Identify which cell holds the provided text, then report its (x, y) central coordinate. 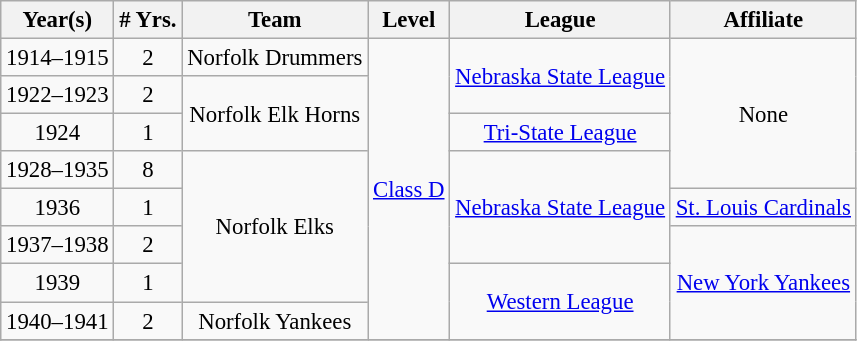
1914–1915 (58, 58)
Affiliate (763, 20)
Level (409, 20)
Norfolk Drummers (275, 58)
1924 (58, 133)
Team (275, 20)
Norfolk Elk Horns (275, 114)
1940–1941 (58, 321)
Tri-State League (560, 133)
Norfolk Elks (275, 226)
1939 (58, 283)
8 (148, 170)
Year(s) (58, 20)
1928–1935 (58, 170)
Western League (560, 302)
None (763, 114)
1936 (58, 208)
League (560, 20)
Norfolk Yankees (275, 321)
# Yrs. (148, 20)
1922–1923 (58, 95)
New York Yankees (763, 282)
1937–1938 (58, 245)
Class D (409, 190)
St. Louis Cardinals (763, 208)
